Capture the cell that displays the provided text and extract its [x, y] central coordinate. 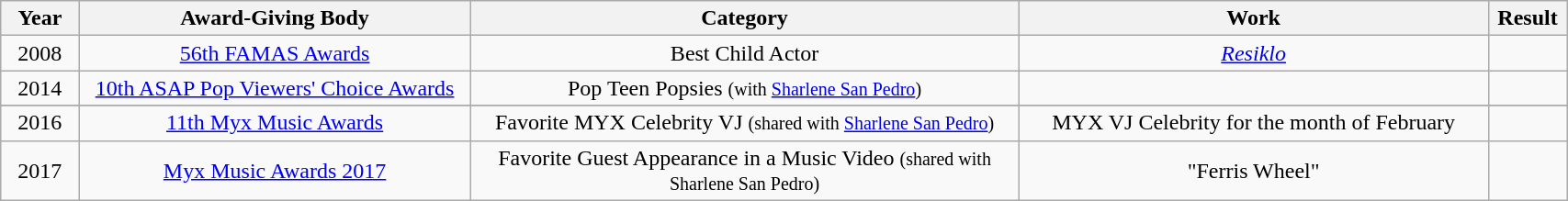
Award-Giving Body [275, 18]
Resiklo [1253, 53]
2017 [40, 171]
MYX VJ Celebrity for the month of February [1253, 123]
Year [40, 18]
2014 [40, 88]
Favorite Guest Appearance in a Music Video (shared with Sharlene San Pedro) [744, 171]
Work [1253, 18]
Favorite MYX Celebrity VJ (shared with Sharlene San Pedro) [744, 123]
2008 [40, 53]
10th ASAP Pop Viewers' Choice Awards [275, 88]
Result [1527, 18]
Category [744, 18]
"Ferris Wheel" [1253, 171]
Pop Teen Popsies (with Sharlene San Pedro) [744, 88]
11th Myx Music Awards [275, 123]
Best Child Actor [744, 53]
56th FAMAS Awards [275, 53]
Myx Music Awards 2017 [275, 171]
2016 [40, 123]
